Capture the cell that displays the provided text and extract its (X, Y) central coordinate. 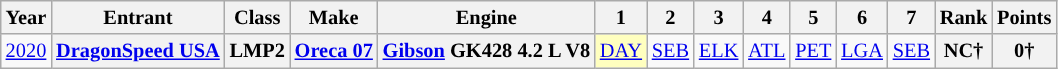
Entrant (138, 17)
7 (912, 17)
Engine (486, 17)
3 (718, 17)
DAY (621, 51)
6 (862, 17)
2 (670, 17)
ATL (766, 51)
LMP2 (258, 51)
Year (26, 17)
Gibson GK428 4.2 L V8 (486, 51)
Oreca 07 (334, 51)
1 (621, 17)
Rank (964, 17)
Make (334, 17)
LGA (862, 51)
NC† (964, 51)
4 (766, 17)
DragonSpeed USA (138, 51)
0† (1024, 51)
Class (258, 17)
PET (813, 51)
ELK (718, 51)
Points (1024, 17)
2020 (26, 51)
5 (813, 17)
